Determine the [X, Y] coordinate at the center of the cell enclosing the given text.  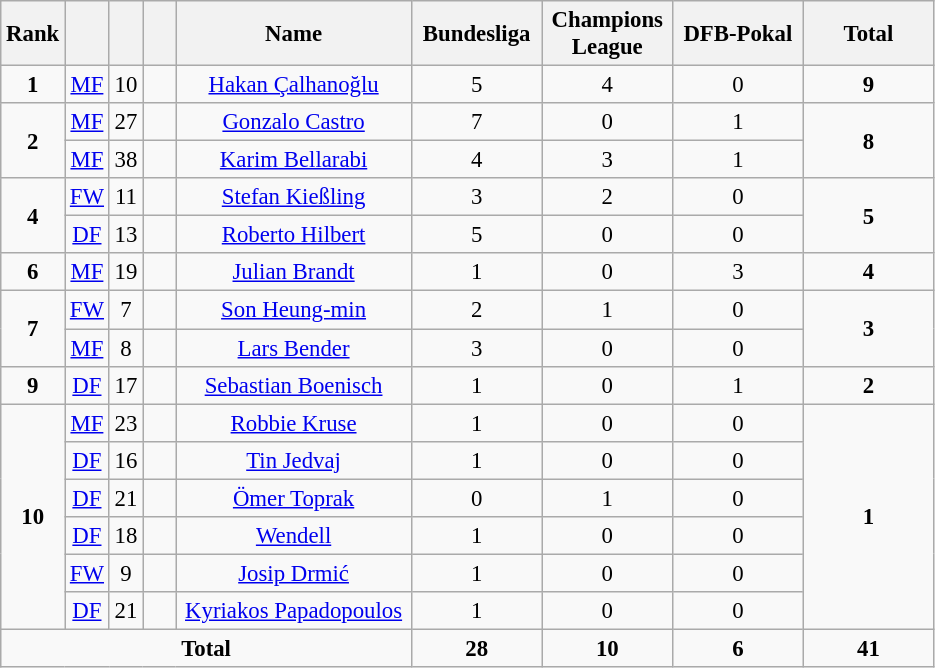
Champions League [608, 34]
Bundesliga [476, 34]
Hakan Çalhanoğlu [294, 85]
11 [126, 197]
18 [126, 536]
Tin Jedvaj [294, 460]
Ömer Toprak [294, 498]
Son Heung-min [294, 310]
23 [126, 423]
Robbie Kruse [294, 423]
17 [126, 385]
Josip Drmić [294, 573]
41 [868, 648]
27 [126, 122]
19 [126, 273]
Rank [33, 34]
DFB-Pokal [738, 34]
Kyriakos Papadopoulos [294, 611]
Gonzalo Castro [294, 122]
28 [476, 648]
16 [126, 460]
13 [126, 235]
Roberto Hilbert [294, 235]
Name [294, 34]
38 [126, 160]
Wendell [294, 536]
Lars Bender [294, 348]
Stefan Kießling [294, 197]
Julian Brandt [294, 273]
Karim Bellarabi [294, 160]
Sebastian Boenisch [294, 385]
